Determine the (X, Y) coordinate at the center of the cell enclosing the given text.  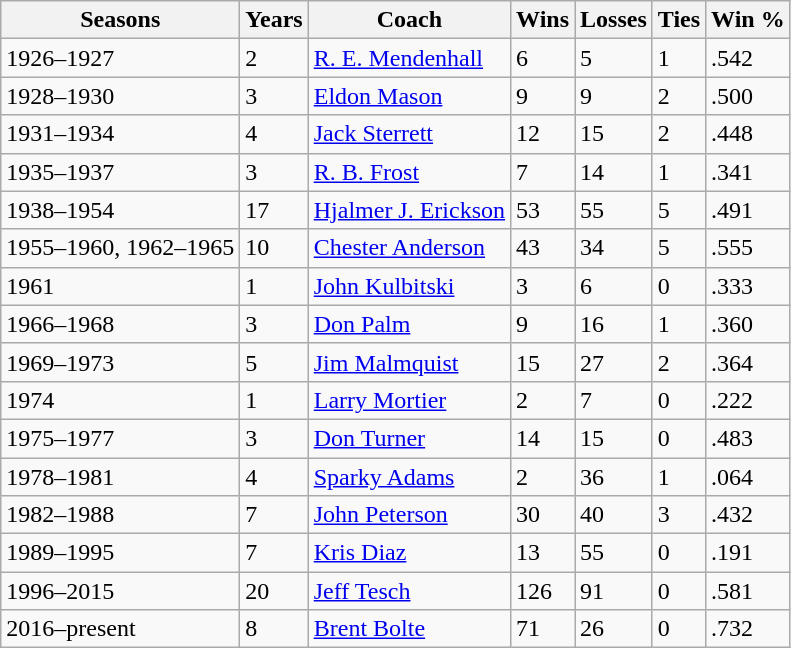
Losses (614, 20)
.341 (748, 172)
36 (614, 477)
1996–2015 (120, 591)
Coach (409, 20)
John Peterson (409, 515)
16 (614, 324)
Larry Mortier (409, 400)
1938–1954 (120, 210)
1935–1937 (120, 172)
20 (274, 591)
Jack Sterrett (409, 134)
Chester Anderson (409, 248)
126 (543, 591)
.364 (748, 362)
.191 (748, 553)
1961 (120, 286)
26 (614, 629)
1928–1930 (120, 96)
71 (543, 629)
30 (543, 515)
.581 (748, 591)
R. E. Mendenhall (409, 58)
.491 (748, 210)
1966–1968 (120, 324)
27 (614, 362)
Seasons (120, 20)
Brent Bolte (409, 629)
1982–1988 (120, 515)
Ties (678, 20)
1931–1934 (120, 134)
Wins (543, 20)
Win % (748, 20)
.483 (748, 438)
R. B. Frost (409, 172)
Don Turner (409, 438)
.448 (748, 134)
Years (274, 20)
91 (614, 591)
.222 (748, 400)
.542 (748, 58)
.732 (748, 629)
Sparky Adams (409, 477)
.064 (748, 477)
8 (274, 629)
.432 (748, 515)
Kris Diaz (409, 553)
Don Palm (409, 324)
1975–1977 (120, 438)
17 (274, 210)
.555 (748, 248)
.333 (748, 286)
Hjalmer J. Erickson (409, 210)
53 (543, 210)
.500 (748, 96)
34 (614, 248)
Eldon Mason (409, 96)
1969–1973 (120, 362)
1955–1960, 1962–1965 (120, 248)
1974 (120, 400)
John Kulbitski (409, 286)
40 (614, 515)
43 (543, 248)
10 (274, 248)
Jim Malmquist (409, 362)
.360 (748, 324)
Jeff Tesch (409, 591)
13 (543, 553)
2016–present (120, 629)
1978–1981 (120, 477)
12 (543, 134)
1926–1927 (120, 58)
1989–1995 (120, 553)
